Find where the given text appears and provide that cell's center as (X, Y) coordinate. 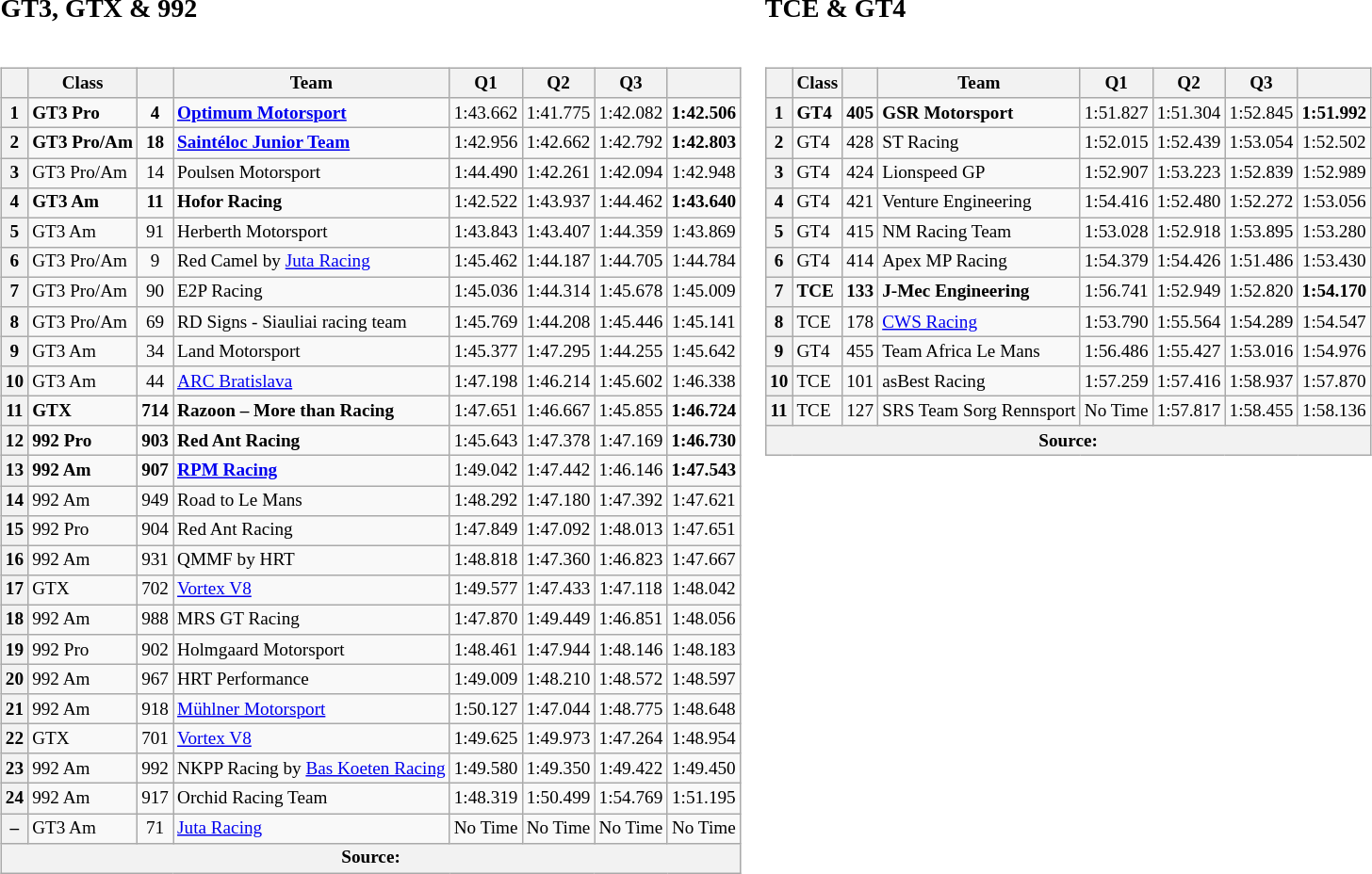
1:42.792 (631, 143)
902 (155, 650)
1:56.486 (1116, 351)
Juta Racing (312, 829)
917 (155, 799)
1:44.314 (558, 292)
19 (14, 650)
1:43.843 (486, 233)
Poulsen Motorsport (312, 173)
HRT Performance (312, 679)
1:54.170 (1334, 292)
1:48.056 (704, 620)
1:42.506 (704, 113)
22 (14, 739)
NM Racing Team (980, 233)
1:42.094 (631, 173)
91 (155, 233)
Red Camel by Juta Racing (312, 262)
21 (14, 709)
Holmgaard Motorsport (312, 650)
1:47.180 (558, 501)
1:47.118 (631, 590)
1:47.433 (558, 590)
1:47.621 (704, 501)
1:45.036 (486, 292)
1:47.198 (486, 381)
1:47.442 (558, 471)
701 (155, 739)
20 (14, 679)
1:52.272 (1261, 202)
1:53.790 (1116, 322)
1:47.092 (558, 530)
ST Racing (980, 143)
1:48.818 (486, 560)
RD Signs - Siauliai racing team (312, 322)
– (14, 829)
1:49.450 (704, 769)
1:49.625 (486, 739)
1:45.141 (704, 322)
RPM Racing (312, 471)
GSR Motorsport (980, 113)
1:57.817 (1189, 412)
1:53.028 (1116, 233)
1:45.377 (486, 351)
1:47.378 (558, 441)
1:43.662 (486, 113)
NKPP Racing by Bas Koeten Racing (312, 769)
1:43.407 (558, 233)
1:42.956 (486, 143)
1:45.643 (486, 441)
1:46.823 (631, 560)
71 (155, 829)
1:51.304 (1189, 113)
1:44.490 (486, 173)
34 (155, 351)
1:44.187 (558, 262)
ARC Bratislava (312, 381)
1:53.280 (1334, 233)
1:57.416 (1189, 381)
1:43.640 (704, 202)
967 (155, 679)
1:58.937 (1261, 381)
1:51.827 (1116, 113)
1:47.543 (704, 471)
1:48.319 (486, 799)
1:42.261 (558, 173)
1:48.042 (704, 590)
992 (155, 769)
1:54.547 (1334, 322)
1:54.289 (1261, 322)
Lionspeed GP (980, 173)
Team Africa Le Mans (980, 351)
414 (860, 262)
1:53.054 (1261, 143)
1:45.855 (631, 412)
405 (860, 113)
1:50.127 (486, 709)
E2P Racing (312, 292)
1:53.430 (1334, 262)
1:44.784 (704, 262)
918 (155, 709)
90 (155, 292)
1:53.056 (1334, 202)
24 (14, 799)
1:48.572 (631, 679)
Apex MP Racing (980, 262)
1:44.208 (558, 322)
Optimum Motorsport (312, 113)
1:48.954 (704, 739)
1:49.042 (486, 471)
44 (155, 381)
1:49.973 (558, 739)
1:52.480 (1189, 202)
1:46.724 (704, 412)
1:44.359 (631, 233)
1:46.214 (558, 381)
1:50.499 (558, 799)
16 (14, 560)
428 (860, 143)
1:51.486 (1261, 262)
1:44.705 (631, 262)
1:46.851 (631, 620)
1:52.949 (1189, 292)
702 (155, 590)
1:52.845 (1261, 113)
Orchid Racing Team (312, 799)
QMMF by HRT (312, 560)
1:47.667 (704, 560)
69 (155, 322)
1:56.741 (1116, 292)
421 (860, 202)
1:46.338 (704, 381)
15 (14, 530)
1:54.976 (1334, 351)
1:47.392 (631, 501)
1:53.895 (1261, 233)
SRS Team Sorg Rennsport (980, 412)
1:47.870 (486, 620)
988 (155, 620)
MRS GT Racing (312, 620)
1:45.642 (704, 351)
1:58.455 (1261, 412)
1:48.775 (631, 709)
1:54.769 (631, 799)
1:51.195 (704, 799)
424 (860, 173)
931 (155, 560)
178 (860, 322)
1:46.146 (631, 471)
1:53.223 (1189, 173)
CWS Racing (980, 322)
23 (14, 769)
1:44.462 (631, 202)
1:54.426 (1189, 262)
1:47.944 (558, 650)
1:52.439 (1189, 143)
1:52.839 (1261, 173)
1:52.015 (1116, 143)
1:52.907 (1116, 173)
1:45.462 (486, 262)
GT3 Pro (83, 113)
1:47.360 (558, 560)
1:45.678 (631, 292)
1:48.461 (486, 650)
12 (14, 441)
Hofor Racing (312, 202)
1:43.869 (704, 233)
127 (860, 412)
101 (860, 381)
907 (155, 471)
415 (860, 233)
1:48.292 (486, 501)
Herberth Motorsport (312, 233)
1:52.989 (1334, 173)
1:55.564 (1189, 322)
1:52.820 (1261, 292)
1:49.449 (558, 620)
13 (14, 471)
1:57.870 (1334, 381)
1:48.597 (704, 679)
1:41.775 (558, 113)
1:42.662 (558, 143)
1:42.803 (704, 143)
133 (860, 292)
1:54.379 (1116, 262)
1:45.769 (486, 322)
Land Motorsport (312, 351)
1:57.259 (1116, 381)
1:49.350 (558, 769)
J-Mec Engineering (980, 292)
1:49.422 (631, 769)
1:48.648 (704, 709)
asBest Racing (980, 381)
904 (155, 530)
1:42.082 (631, 113)
1:48.210 (558, 679)
1:43.937 (558, 202)
1:46.730 (704, 441)
1:49.580 (486, 769)
1:51.992 (1334, 113)
Road to Le Mans (312, 501)
1:44.255 (631, 351)
1:55.427 (1189, 351)
1:45.446 (631, 322)
1:46.667 (558, 412)
1:45.602 (631, 381)
1:42.948 (704, 173)
1:47.295 (558, 351)
1:47.849 (486, 530)
1:47.169 (631, 441)
17 (14, 590)
1:49.009 (486, 679)
1:48.146 (631, 650)
714 (155, 412)
1:48.013 (631, 530)
1:42.522 (486, 202)
Mühlner Motorsport (312, 709)
1:49.577 (486, 590)
903 (155, 441)
1:48.183 (704, 650)
1:54.416 (1116, 202)
1:53.016 (1261, 351)
1:52.502 (1334, 143)
1:47.264 (631, 739)
949 (155, 501)
Razoon – More than Racing (312, 412)
1:58.136 (1334, 412)
1:52.918 (1189, 233)
Saintéloc Junior Team (312, 143)
Venture Engineering (980, 202)
1:47.044 (558, 709)
455 (860, 351)
1:45.009 (704, 292)
